Pinpoint the cell where the given text exists, returning its (X, Y) midpoint coordinate. 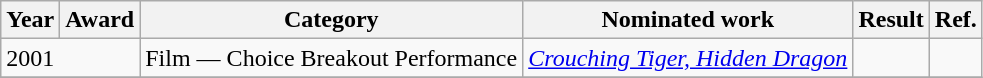
Nominated work (688, 20)
Year (30, 20)
Result (891, 20)
Crouching Tiger, Hidden Dragon (688, 58)
Ref. (956, 20)
Award (100, 20)
Film — Choice Breakout Performance (332, 58)
Category (332, 20)
2001 (70, 58)
